Scan for the cell matching the given text and deliver its (X, Y) coordinate at center. 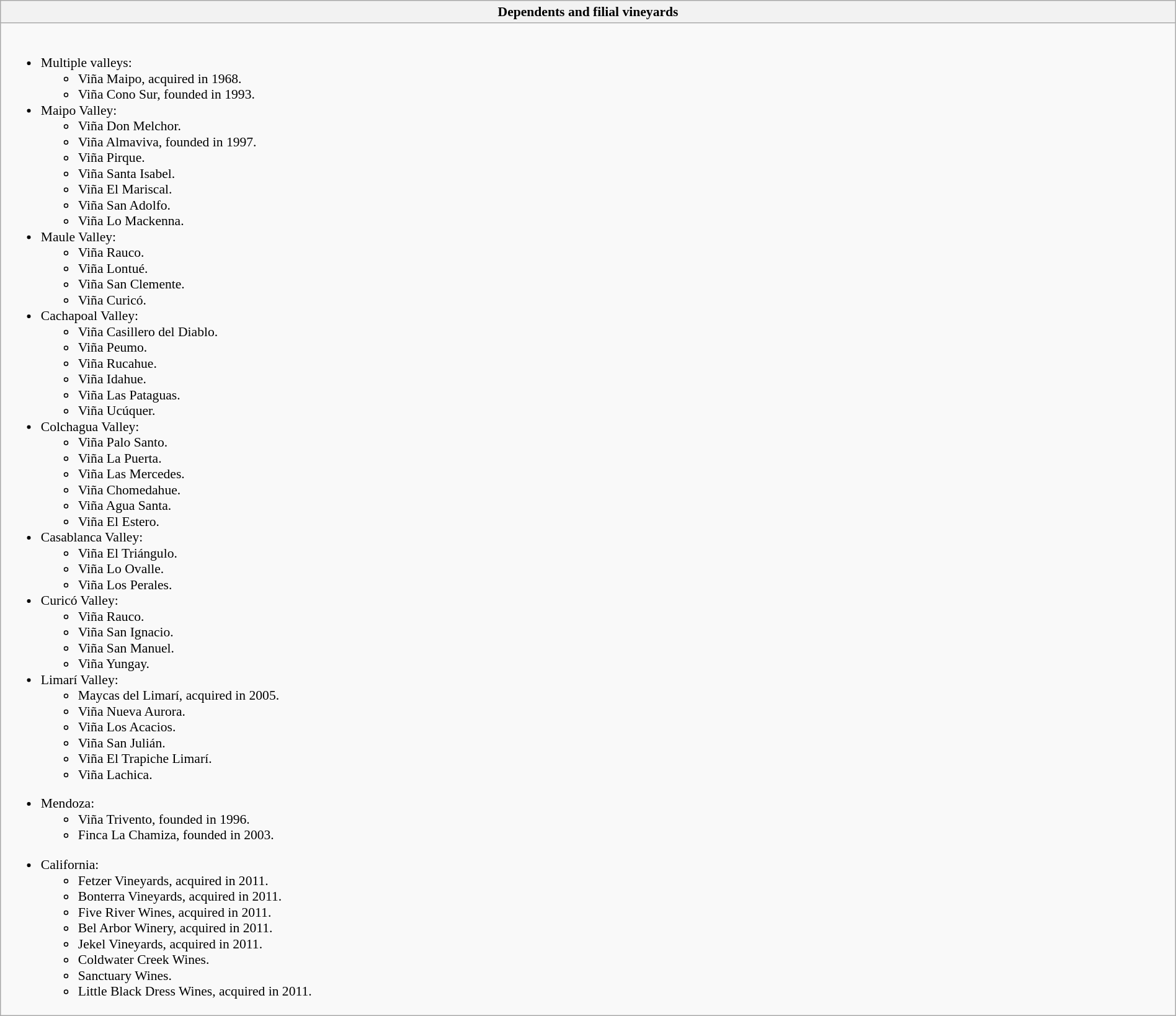
Dependents and filial vineyards (588, 12)
